Scan for the cell matching the given text and deliver its (X, Y) coordinate at center. 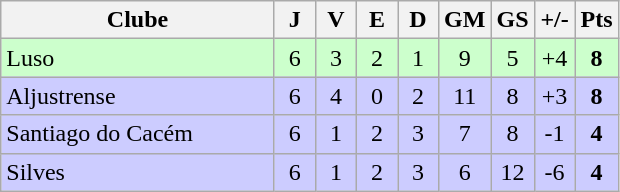
9 (465, 58)
Aljustrense (138, 96)
Luso (138, 58)
GS (512, 20)
-6 (554, 172)
GM (465, 20)
11 (465, 96)
D (418, 20)
Silves (138, 172)
Clube (138, 20)
V (336, 20)
+/- (554, 20)
E (376, 20)
-1 (554, 134)
7 (465, 134)
+3 (554, 96)
Santiago do Cacém (138, 134)
+4 (554, 58)
12 (512, 172)
Pts (596, 20)
0 (376, 96)
5 (512, 58)
J (294, 20)
